Search for the cell housing the specified text and yield its (X, Y) center coordinate. 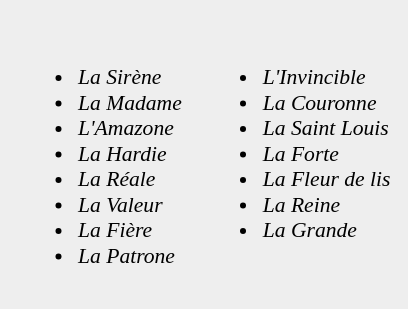
La SirèneLa MadameL'AmazoneLa HardieLa RéaleLa ValeurLa FièreLa Patrone (100, 154)
L'InvincibleLa CouronneLa Saint LouisLa ForteLa Fleur de lisLa ReineLa Grande (297, 154)
